Find where the given text appears and provide that cell's center as (X, Y) coordinate. 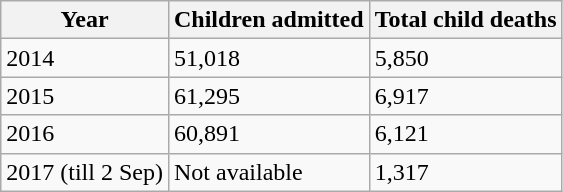
2017 (till 2 Sep) (85, 172)
2014 (85, 58)
Total child deaths (466, 20)
Not available (268, 172)
1,317 (466, 172)
5,850 (466, 58)
51,018 (268, 58)
Children admitted (268, 20)
6,121 (466, 134)
2016 (85, 134)
6,917 (466, 96)
Year (85, 20)
61,295 (268, 96)
2015 (85, 96)
60,891 (268, 134)
